Pinpoint the cell where the given text exists, returning its (x, y) midpoint coordinate. 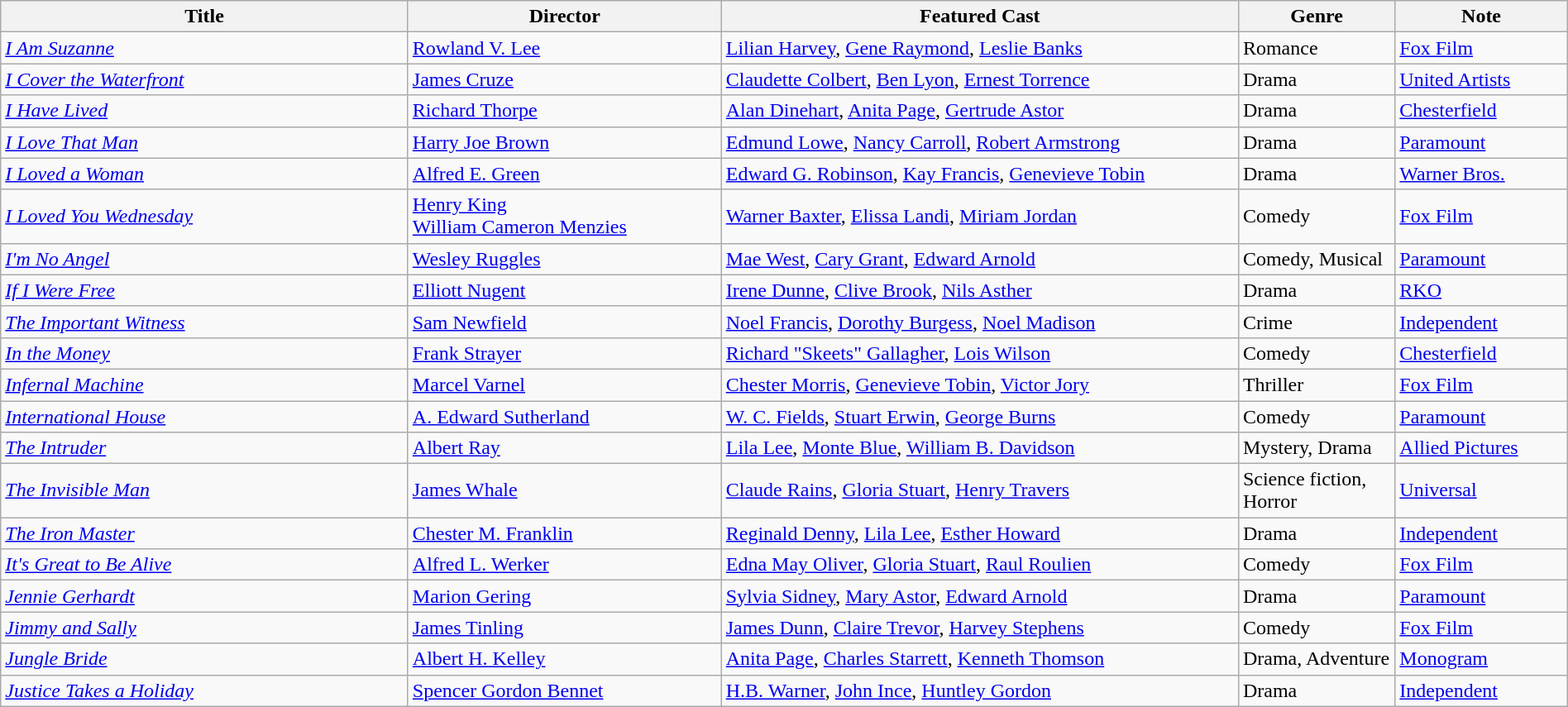
Marion Gering (564, 596)
The Intruder (205, 448)
Justice Takes a Holiday (205, 690)
It's Great to Be Alive (205, 565)
Mae West, Cary Grant, Edward Arnold (979, 259)
Note (1481, 17)
In the Money (205, 353)
The Iron Master (205, 533)
Romance (1317, 48)
James Tinling (564, 628)
Claudette Colbert, Ben Lyon, Ernest Torrence (979, 79)
Infernal Machine (205, 385)
Elliott Nugent (564, 290)
United Artists (1481, 79)
Reginald Denny, Lila Lee, Esther Howard (979, 533)
Alan Dinehart, Anita Page, Gertrude Astor (979, 111)
Spencer Gordon Bennet (564, 690)
Anita Page, Charles Starrett, Kenneth Thomson (979, 659)
Lilian Harvey, Gene Raymond, Leslie Banks (979, 48)
I Loved You Wednesday (205, 217)
Alfred L. Werker (564, 565)
International House (205, 416)
James Dunn, Claire Trevor, Harvey Stephens (979, 628)
Rowland V. Lee (564, 48)
The Important Witness (205, 322)
Jennie Gerhardt (205, 596)
Drama, Adventure (1317, 659)
The Invisible Man (205, 491)
Warner Bros. (1481, 174)
Richard Thorpe (564, 111)
I Love That Man (205, 142)
I Am Suzanne (205, 48)
Richard "Skeets" Gallagher, Lois Wilson (979, 353)
Allied Pictures (1481, 448)
Comedy, Musical (1317, 259)
W. C. Fields, Stuart Erwin, George Burns (979, 416)
Monogram (1481, 659)
A. Edward Sutherland (564, 416)
Marcel Varnel (564, 385)
Edmund Lowe, Nancy Carroll, Robert Armstrong (979, 142)
Jimmy and Sally (205, 628)
Alfred E. Green (564, 174)
Mystery, Drama (1317, 448)
Albert Ray (564, 448)
Lila Lee, Monte Blue, William B. Davidson (979, 448)
Irene Dunne, Clive Brook, Nils Asther (979, 290)
James Whale (564, 491)
James Cruze (564, 79)
Thriller (1317, 385)
Universal (1481, 491)
H.B. Warner, John Ince, Huntley Gordon (979, 690)
Harry Joe Brown (564, 142)
Chester Morris, Genevieve Tobin, Victor Jory (979, 385)
Frank Strayer (564, 353)
Henry KingWilliam Cameron Menzies (564, 217)
Sylvia Sidney, Mary Astor, Edward Arnold (979, 596)
Wesley Ruggles (564, 259)
I Have Lived (205, 111)
Crime (1317, 322)
Albert H. Kelley (564, 659)
If I Were Free (205, 290)
Chester M. Franklin (564, 533)
Featured Cast (979, 17)
RKO (1481, 290)
I'm No Angel (205, 259)
I Loved a Woman (205, 174)
I Cover the Waterfront (205, 79)
Jungle Bride (205, 659)
Claude Rains, Gloria Stuart, Henry Travers (979, 491)
Sam Newfield (564, 322)
Genre (1317, 17)
Edward G. Robinson, Kay Francis, Genevieve Tobin (979, 174)
Science fiction, Horror (1317, 491)
Warner Baxter, Elissa Landi, Miriam Jordan (979, 217)
Edna May Oliver, Gloria Stuart, Raul Roulien (979, 565)
Director (564, 17)
Noel Francis, Dorothy Burgess, Noel Madison (979, 322)
Title (205, 17)
